Search for the cell housing the specified text and yield its [x, y] center coordinate. 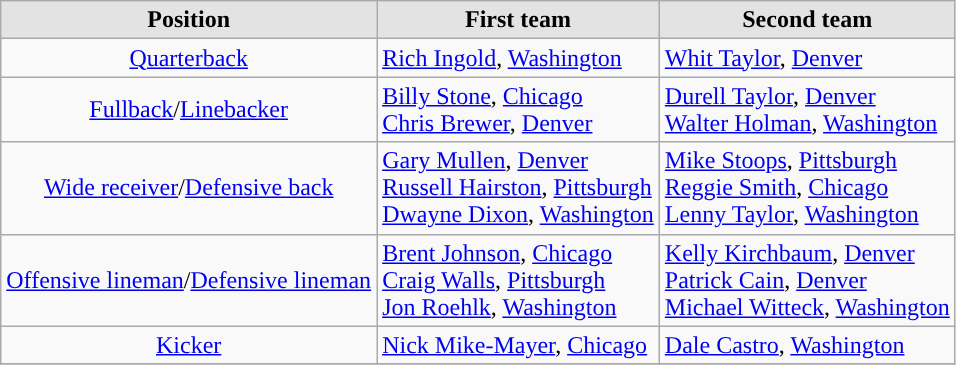
Kelly Kirchbaum, DenverPatrick Cain, DenverMichael Witteck, Washington [807, 280]
Quarterback [189, 58]
Whit Taylor, Denver [807, 58]
Wide receiver/Defensive back [189, 188]
Mike Stoops, PittsburghReggie Smith, ChicagoLenny Taylor, Washington [807, 188]
Gary Mullen, DenverRussell Hairston, PittsburghDwayne Dixon, Washington [518, 188]
Rich Ingold, Washington [518, 58]
Nick Mike-Mayer, Chicago [518, 345]
Kicker [189, 345]
Durell Taylor, DenverWalter Holman, Washington [807, 110]
Second team [807, 20]
First team [518, 20]
Position [189, 20]
Billy Stone, ChicagoChris Brewer, Denver [518, 110]
Brent Johnson, ChicagoCraig Walls, PittsburghJon Roehlk, Washington [518, 280]
Dale Castro, Washington [807, 345]
Offensive lineman/Defensive lineman [189, 280]
Fullback/Linebacker [189, 110]
